Extract the (x, y) coordinate from the center of the cell holding the provided text.  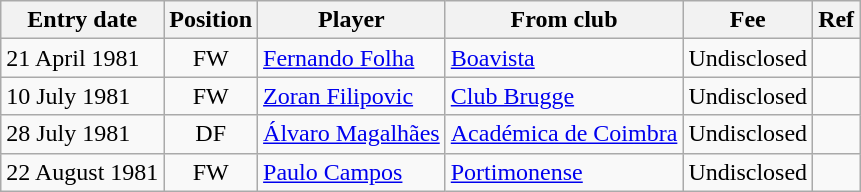
Player (352, 20)
Ref (836, 20)
Fernando Folha (352, 58)
Fee (748, 20)
Entry date (82, 20)
Zoran Filipovic (352, 96)
Álvaro Magalhães (352, 134)
Portimonense (564, 172)
21 April 1981 (82, 58)
Paulo Campos (352, 172)
From club (564, 20)
Boavista (564, 58)
28 July 1981 (82, 134)
Académica de Coimbra (564, 134)
Club Brugge (564, 96)
DF (211, 134)
22 August 1981 (82, 172)
10 July 1981 (82, 96)
Position (211, 20)
